Return (x, y) of the center of cell containing provided text 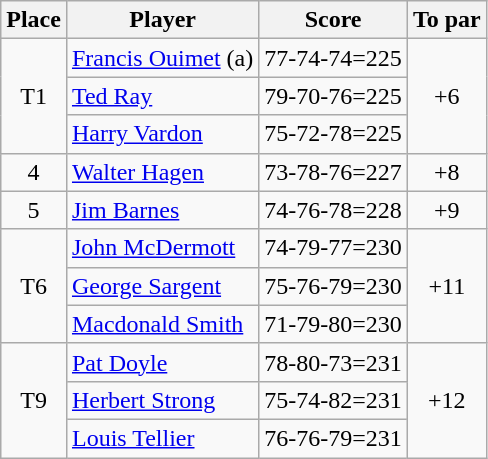
74-79-77=230 (334, 248)
Jim Barnes (162, 210)
78-80-73=231 (334, 362)
Herbert Strong (162, 400)
75-76-79=230 (334, 286)
Player (162, 20)
Harry Vardon (162, 134)
George Sargent (162, 286)
Pat Doyle (162, 362)
75-74-82=231 (334, 400)
Walter Hagen (162, 172)
Ted Ray (162, 96)
76-76-79=231 (334, 438)
T6 (34, 286)
75-72-78=225 (334, 134)
Macdonald Smith (162, 324)
5 (34, 210)
+11 (446, 286)
Score (334, 20)
79-70-76=225 (334, 96)
+9 (446, 210)
T9 (34, 400)
+12 (446, 400)
74-76-78=228 (334, 210)
71-79-80=230 (334, 324)
T1 (34, 96)
Place (34, 20)
Louis Tellier (162, 438)
73-78-76=227 (334, 172)
77-74-74=225 (334, 58)
+8 (446, 172)
John McDermott (162, 248)
Francis Ouimet (a) (162, 58)
+6 (446, 96)
4 (34, 172)
To par (446, 20)
